From the cell containing the given text, extract its center point as (X, Y) coordinate. 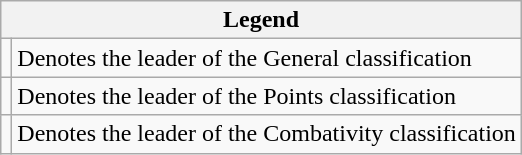
Denotes the leader of the General classification (267, 58)
Denotes the leader of the Points classification (267, 96)
Denotes the leader of the Combativity classification (267, 134)
Legend (262, 20)
